For the text-containing cell, return its midpoint in [X, Y] coordinate format. 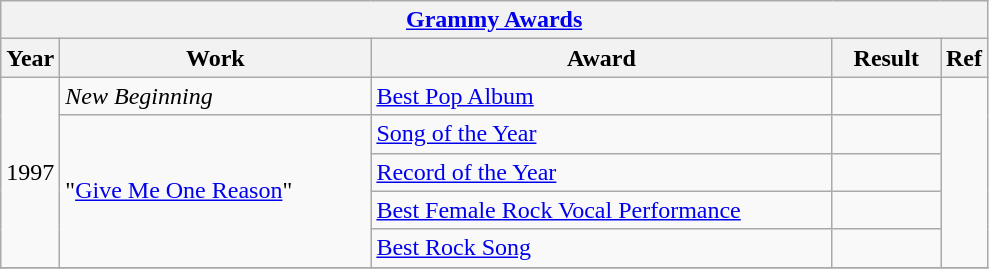
Record of the Year [602, 172]
"Give Me One Reason" [216, 191]
New Beginning [216, 96]
Grammy Awards [494, 20]
Ref [964, 58]
Year [30, 58]
Best Pop Album [602, 96]
1997 [30, 172]
Award [602, 58]
Best Rock Song [602, 248]
Result [886, 58]
Work [216, 58]
Best Female Rock Vocal Performance [602, 210]
Song of the Year [602, 134]
